Output the [X, Y] coordinate of the center of the cell containing the given text.  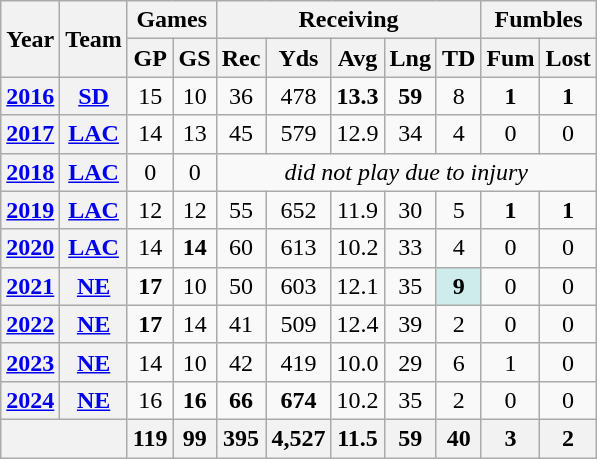
66 [241, 400]
2020 [30, 248]
12.1 [358, 286]
119 [150, 438]
10.0 [358, 362]
2017 [30, 134]
36 [241, 96]
Games [172, 20]
9 [458, 286]
Rec [241, 58]
55 [241, 210]
4,527 [298, 438]
11.5 [358, 438]
5 [458, 210]
Year [30, 39]
11.9 [358, 210]
603 [298, 286]
Team [94, 39]
8 [458, 96]
Fumbles [538, 20]
42 [241, 362]
2022 [30, 324]
674 [298, 400]
15 [150, 96]
12.9 [358, 134]
45 [241, 134]
TD [458, 58]
2023 [30, 362]
509 [298, 324]
12.4 [358, 324]
2019 [30, 210]
Receiving [348, 20]
3 [510, 438]
419 [298, 362]
41 [241, 324]
2016 [30, 96]
Avg [358, 58]
2018 [30, 172]
579 [298, 134]
Fum [510, 58]
GP [150, 58]
Lost [568, 58]
40 [458, 438]
39 [410, 324]
99 [194, 438]
2024 [30, 400]
Lng [410, 58]
13.3 [358, 96]
did not play due to injury [406, 172]
613 [298, 248]
30 [410, 210]
395 [241, 438]
SD [94, 96]
29 [410, 362]
652 [298, 210]
33 [410, 248]
478 [298, 96]
6 [458, 362]
13 [194, 134]
Yds [298, 58]
GS [194, 58]
60 [241, 248]
2021 [30, 286]
50 [241, 286]
34 [410, 134]
